Locate the cell with the specified text and output its (x, y) center coordinate. 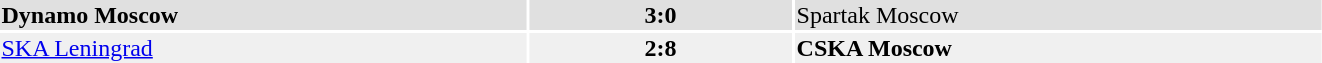
Dynamo Moscow (263, 15)
2:8 (660, 48)
SKA Leningrad (263, 48)
CSKA Moscow (1058, 48)
Spartak Moscow (1058, 15)
3:0 (660, 15)
